Return the [x, y] coordinate for the center point of the cell that contains the specified text.  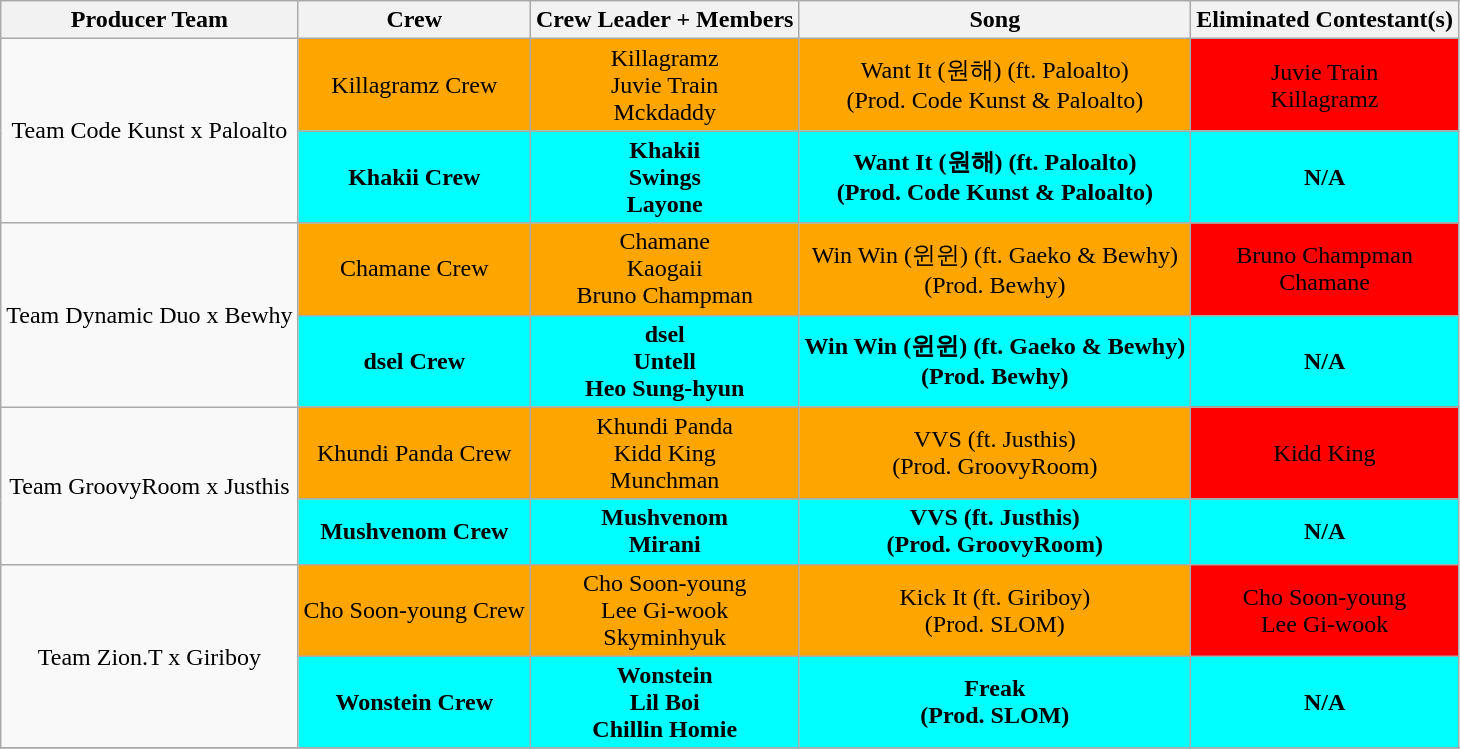
Win Win (윈윈) (ft. Gaeko & Bewhy)(Prod. Bewhy) [995, 361]
KillagramzJuvie TrainMckdaddy [664, 85]
Khundi PandaKidd KingMunchman [664, 453]
Kidd King [1325, 453]
Juvie TrainKillagramz [1325, 85]
Mushvenom Crew [414, 532]
Killagramz Crew [414, 85]
Wonstein Crew [414, 702]
Team Zion.T x Giriboy [150, 656]
KhakiiSwingsLayone [664, 177]
Win Win (윈윈) (ft. Gaeko & Bewhy) (Prod. Bewhy) [995, 269]
Producer Team [150, 20]
MushvenomMirani [664, 532]
Khundi Panda Crew [414, 453]
Team GroovyRoom x Justhis [150, 486]
dsel Crew [414, 361]
Cho Soon-youngLee Gi-wookSkyminhyuk [664, 610]
Song [995, 20]
WonsteinLil BoiChillin Homie [664, 702]
Freak(Prod. SLOM) [995, 702]
Kick It (ft. Giriboy)(Prod. SLOM) [995, 610]
Khakii Crew [414, 177]
Cho Soon-young Lee Gi-wook [1325, 610]
Team Code Kunst x Paloalto [150, 131]
ChamaneKaogaiiBruno Champman [664, 269]
Eliminated Contestant(s) [1325, 20]
Bruno ChampmanChamane [1325, 269]
Cho Soon-young Crew [414, 610]
dselUntellHeo Sung-hyun [664, 361]
Crew [414, 20]
Crew Leader + Members [664, 20]
Chamane Crew [414, 269]
Team Dynamic Duo x Bewhy [150, 315]
